Provide the (x, y) coordinate of the cell's center where the given text is located.  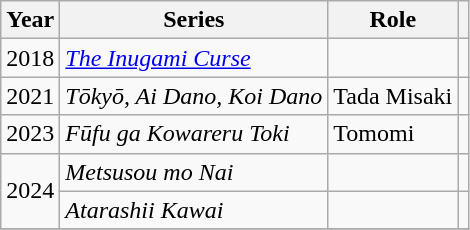
The Inugami Curse (194, 58)
Series (194, 20)
2024 (30, 191)
Role (393, 20)
Metsusou mo Nai (194, 172)
2021 (30, 96)
Tomomi (393, 134)
Tada Misaki (393, 96)
Year (30, 20)
Fūfu ga Kowareru Toki (194, 134)
Tōkyō, Ai Dano, Koi Dano (194, 96)
2018 (30, 58)
Atarashii Kawai (194, 210)
2023 (30, 134)
